Return (x, y) of the center of cell containing provided text 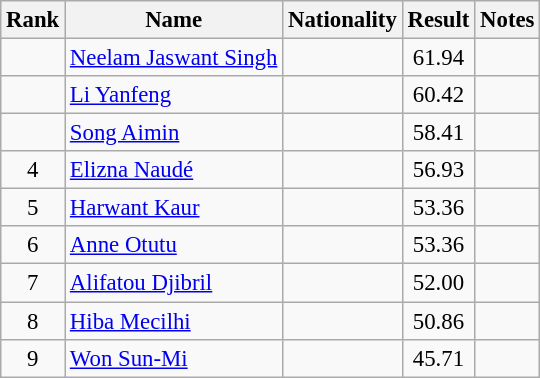
Won Sun-Mi (174, 358)
60.42 (438, 95)
45.71 (438, 358)
7 (33, 283)
Rank (33, 20)
Song Aimin (174, 133)
Alifatou Djibril (174, 283)
Anne Otutu (174, 245)
58.41 (438, 133)
8 (33, 321)
4 (33, 170)
5 (33, 208)
Harwant Kaur (174, 208)
Result (438, 20)
Li Yanfeng (174, 95)
50.86 (438, 321)
Hiba Mecilhi (174, 321)
52.00 (438, 283)
Nationality (342, 20)
56.93 (438, 170)
Notes (508, 20)
Elizna Naudé (174, 170)
61.94 (438, 58)
9 (33, 358)
6 (33, 245)
Neelam Jaswant Singh (174, 58)
Name (174, 20)
